Extract the (X, Y) coordinate from the center of the cell holding the provided text.  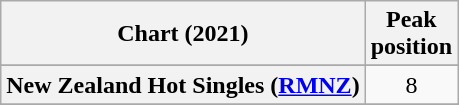
Peakposition (411, 34)
8 (411, 85)
Chart (2021) (183, 34)
New Zealand Hot Singles (RMNZ) (183, 85)
